Output the (X, Y) coordinate of the center of the cell containing the given text.  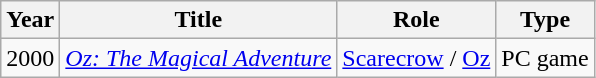
Oz: The Magical Adventure (198, 58)
Scarecrow / Oz (416, 58)
Title (198, 20)
Type (545, 20)
Role (416, 20)
PC game (545, 58)
2000 (30, 58)
Year (30, 20)
